From the cell containing the given text, extract its center point as [x, y] coordinate. 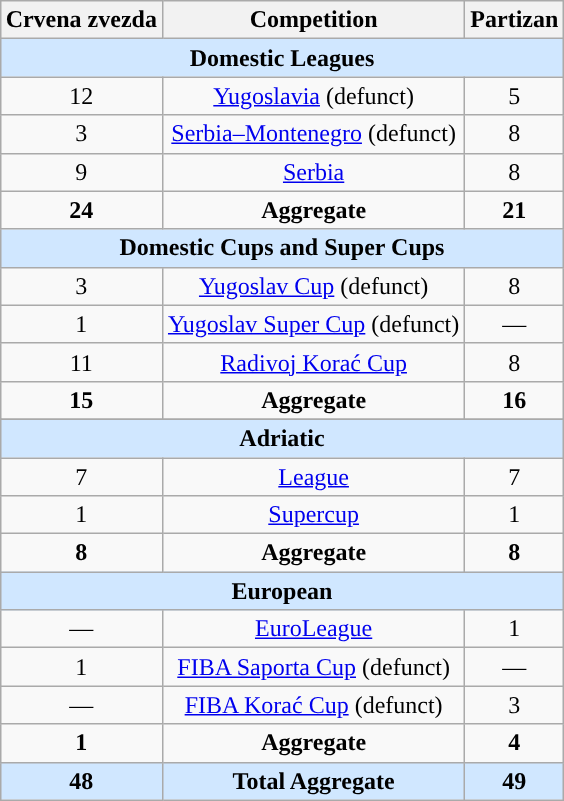
European [282, 591]
9 [81, 172]
FIBA Saporta Cup (defunct) [313, 667]
16 [514, 400]
Crvena zvezda [81, 20]
Domestic Cups and Super Cups [282, 248]
League [313, 477]
Adriatic [282, 438]
Total Aggregate [313, 781]
Yugoslav Cup (defunct) [313, 286]
12 [81, 96]
FIBA Korać Cup (defunct) [313, 705]
Yugoslav Super Cup (defunct) [313, 324]
21 [514, 210]
Serbia [313, 172]
24 [81, 210]
5 [514, 96]
Domestic Leagues [282, 58]
4 [514, 743]
49 [514, 781]
Partizan [514, 20]
15 [81, 400]
Competition [313, 20]
EuroLeague [313, 629]
11 [81, 362]
Yugoslavia (defunct) [313, 96]
Supercup [313, 515]
Serbia–Montenegro (defunct) [313, 134]
48 [81, 781]
Radivoj Korać Cup [313, 362]
